Return the (x, y) coordinate for the center point of the cell that contains the specified text.  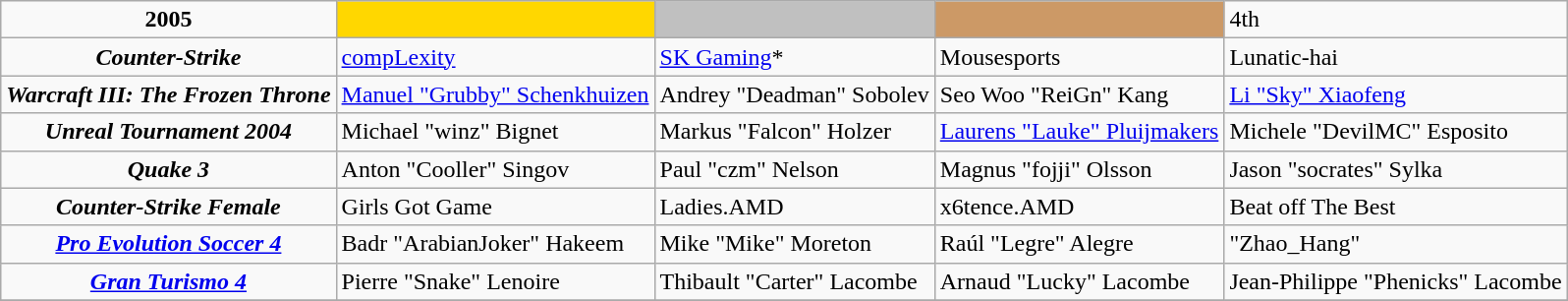
Li "Sky" Xiaofeng (1395, 94)
Jean-Philippe "Phenicks" Lacombe (1395, 281)
4th (1395, 20)
x6tence.AMD (1079, 207)
Laurens "Lauke" Pluijmakers (1079, 132)
"Zhao_Hang" (1395, 244)
Seo Woo "ReiGn" Kang (1079, 94)
Quake 3 (169, 169)
Pierre "Snake" Lenoire (495, 281)
Beat off The Best (1395, 207)
Michael "winz" Bignet (495, 132)
Ladies.AMD (794, 207)
Lunatic-hai (1395, 57)
Raúl "Legre" Alegre (1079, 244)
Gran Turismo 4 (169, 281)
compLexity (495, 57)
Paul "czm" Nelson (794, 169)
Michele "DevilMC" Esposito (1395, 132)
Mousesports (1079, 57)
Thibault "Carter" Lacombe (794, 281)
Mike "Mike" Moreton (794, 244)
Girls Got Game (495, 207)
Unreal Tournament 2004 (169, 132)
Manuel "Grubby" Schenkhuizen (495, 94)
Markus "Falcon" Holzer (794, 132)
Anton "Cooller" Singov (495, 169)
Badr "ArabianJoker" Hakeem (495, 244)
SK Gaming* (794, 57)
Pro Evolution Soccer 4 (169, 244)
Magnus "fojji" Olsson (1079, 169)
Warcraft III: The Frozen Throne (169, 94)
Counter-Strike (169, 57)
Jason "socrates" Sylka (1395, 169)
Arnaud "Lucky" Lacombe (1079, 281)
Counter-Strike Female (169, 207)
2005 (169, 20)
Andrey "Deadman" Sobolev (794, 94)
